Identify which cell holds the provided text, then report its [x, y] central coordinate. 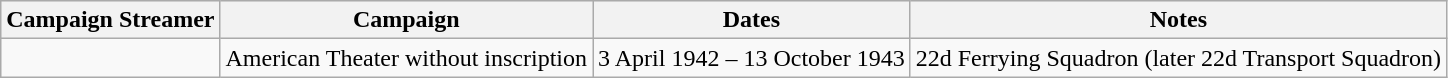
Notes [1178, 20]
Dates [752, 20]
3 April 1942 – 13 October 1943 [752, 58]
American Theater without inscription [406, 58]
Campaign [406, 20]
22d Ferrying Squadron (later 22d Transport Squadron) [1178, 58]
Campaign Streamer [110, 20]
